From the cell containing the given text, extract its center point as [X, Y] coordinate. 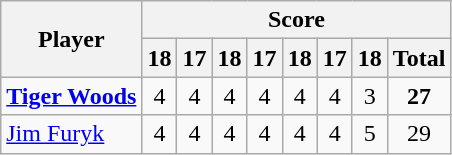
Player [72, 39]
3 [370, 96]
5 [370, 134]
Jim Furyk [72, 134]
Tiger Woods [72, 96]
Total [419, 58]
29 [419, 134]
27 [419, 96]
Score [296, 20]
